Scan for the cell matching the given text and deliver its [X, Y] coordinate at center. 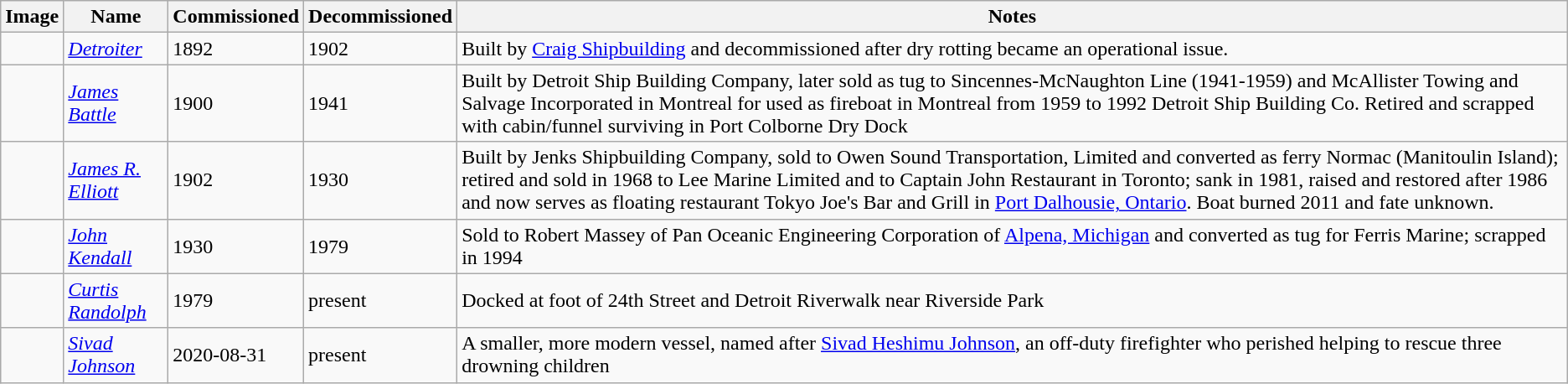
Image [32, 17]
1941 [380, 103]
John Kendall [116, 246]
Sold to Robert Massey of Pan Oceanic Engineering Corporation of Alpena, Michigan and converted as tug for Ferris Marine; scrapped in 1994 [1013, 246]
James R. Elliott [116, 180]
Decommissioned [380, 17]
Commissioned [236, 17]
Sivad Johnson [116, 355]
Name [116, 17]
Built by Craig Shipbuilding and decommissioned after dry rotting became an operational issue. [1013, 49]
2020-08-31 [236, 355]
1900 [236, 103]
Docked at foot of 24th Street and Detroit Riverwalk near Riverside Park [1013, 300]
Notes [1013, 17]
Detroiter [116, 49]
1892 [236, 49]
James Battle [116, 103]
A smaller, more modern vessel, named after Sivad Heshimu Johnson, an off-duty firefighter who perished helping to rescue three drowning children [1013, 355]
Curtis Randolph [116, 300]
